Output the (X, Y) coordinate of the center of the cell containing the given text.  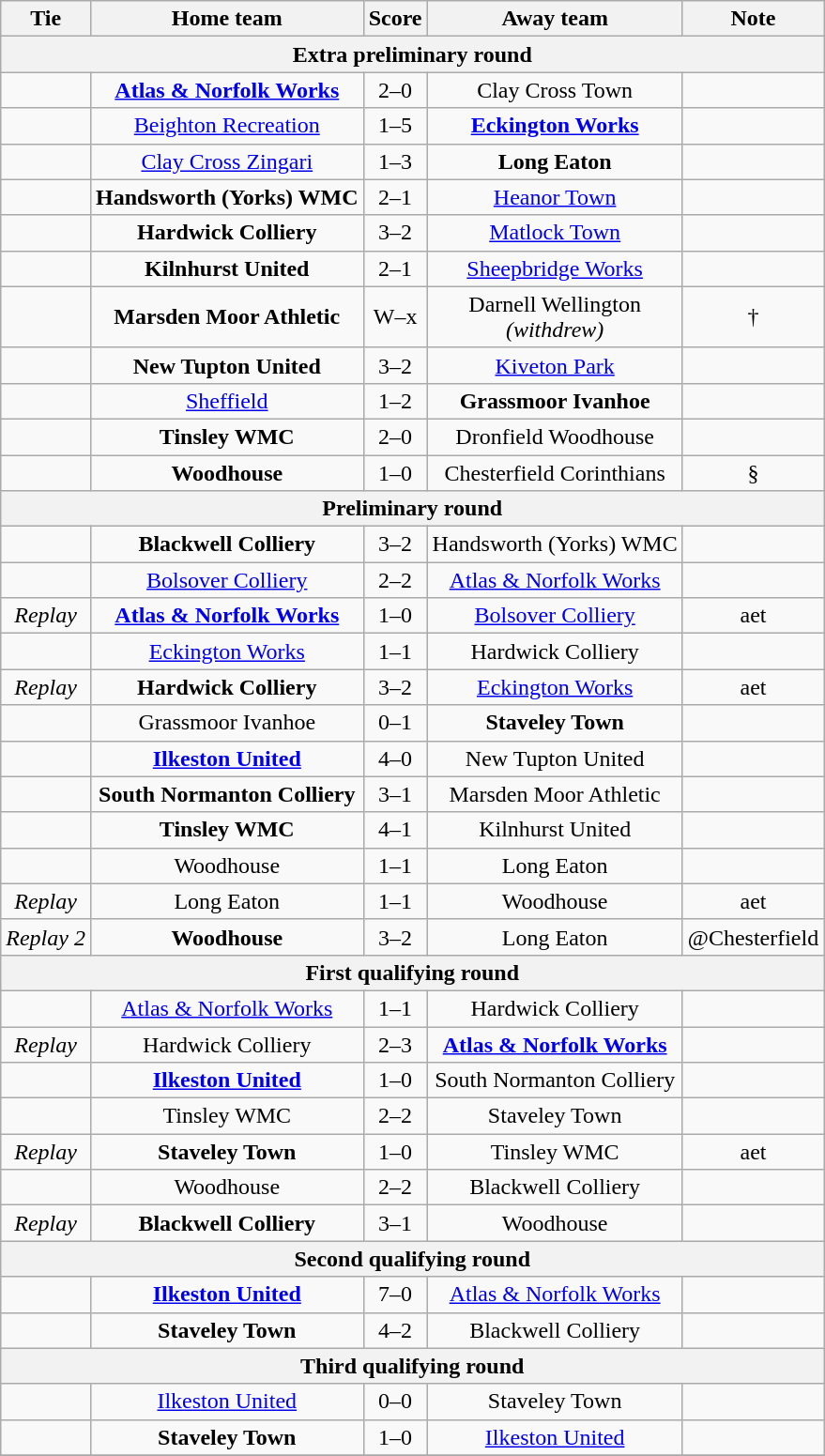
1–5 (395, 126)
Home team (227, 19)
Dronfield Woodhouse (555, 437)
4–2 (395, 1330)
First qualifying round (413, 973)
Chesterfield Corinthians (555, 472)
Darnell Wellington(withdrew) (555, 317)
2–3 (395, 1045)
Matlock Town (555, 233)
Score (395, 19)
Away team (555, 19)
Note (753, 19)
1–2 (395, 401)
Second qualifying round (413, 1259)
Preliminary round (413, 509)
Tie (46, 19)
W–x (395, 317)
† (753, 317)
Kiveton Park (555, 365)
1–3 (395, 161)
7–0 (395, 1295)
Sheffield (227, 401)
Beighton Recreation (227, 126)
Replay 2 (46, 937)
@Chesterfield (753, 937)
§ (753, 472)
4–1 (395, 830)
Sheepbridge Works (555, 268)
Heanor Town (555, 197)
Extra preliminary round (413, 54)
4–0 (395, 759)
0–1 (395, 723)
Clay Cross Zingari (227, 161)
0–0 (395, 1402)
Clay Cross Town (555, 90)
Third qualifying round (413, 1366)
